Pinpoint the cell where the given text exists, returning its [x, y] midpoint coordinate. 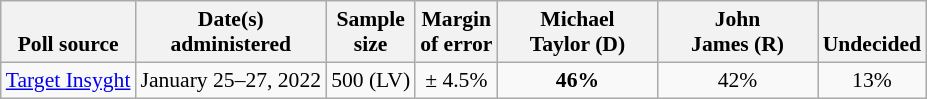
Undecided [872, 32]
500 (LV) [370, 80]
JohnJames (R) [738, 32]
46% [577, 80]
Marginof error [456, 32]
Poll source [68, 32]
MichaelTaylor (D) [577, 32]
± 4.5% [456, 80]
42% [738, 80]
Samplesize [370, 32]
Date(s)administered [230, 32]
January 25–27, 2022 [230, 80]
13% [872, 80]
Target Insyght [68, 80]
